Extract the (X, Y) coordinate from the center of the cell holding the provided text.  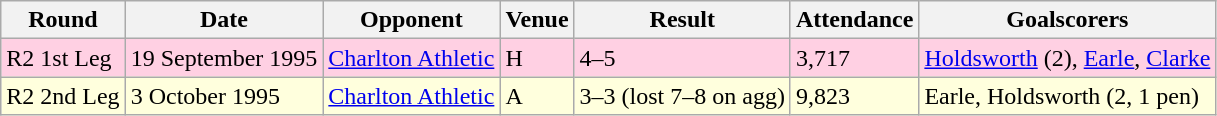
Result (682, 20)
Earle, Holdsworth (2, 1 pen) (1068, 96)
Round (63, 20)
A (537, 96)
H (537, 58)
Opponent (412, 20)
Venue (537, 20)
Goalscorers (1068, 20)
3 October 1995 (224, 96)
3–3 (lost 7–8 on agg) (682, 96)
Date (224, 20)
Attendance (854, 20)
3,717 (854, 58)
R2 2nd Leg (63, 96)
19 September 1995 (224, 58)
R2 1st Leg (63, 58)
Holdsworth (2), Earle, Clarke (1068, 58)
9,823 (854, 96)
4–5 (682, 58)
